Return (x, y) of the center of cell containing provided text 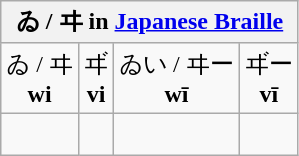
ヸ vi (96, 78)
ゐ / ヰ in Japanese Braille (150, 22)
ヸー vī (268, 78)
ゐい / ヰー wī (177, 78)
ゐ / ヰ wi (40, 78)
